Identify which cell holds the provided text, then report its (X, Y) central coordinate. 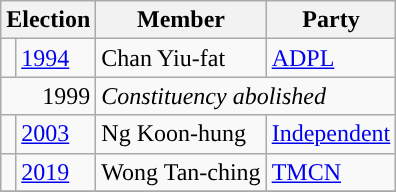
Constituency abolished (246, 96)
2019 (56, 172)
Wong Tan-ching (181, 172)
Election (48, 20)
1999 (48, 96)
TMCN (331, 172)
1994 (56, 58)
Member (181, 20)
Independent (331, 134)
Ng Koon-hung (181, 134)
ADPL (331, 58)
Party (331, 20)
2003 (56, 134)
Chan Yiu-fat (181, 58)
